Determine the (X, Y) coordinate at the center of the cell enclosing the given text.  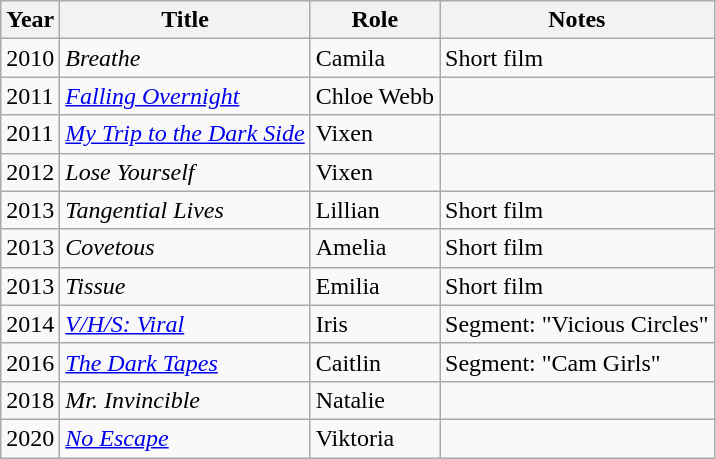
Role (374, 20)
2018 (30, 400)
2012 (30, 172)
Segment: "Cam Girls" (578, 362)
Emilia (374, 286)
Iris (374, 324)
Chloe Webb (374, 96)
The Dark Tapes (185, 362)
Notes (578, 20)
Title (185, 20)
Mr. Invincible (185, 400)
Breathe (185, 58)
Lillian (374, 210)
Caitlin (374, 362)
Covetous (185, 248)
2016 (30, 362)
My Trip to the Dark Side (185, 134)
Natalie (374, 400)
No Escape (185, 438)
Segment: "Vicious Circles" (578, 324)
2014 (30, 324)
V/H/S: Viral (185, 324)
Viktoria (374, 438)
Camila (374, 58)
Falling Overnight (185, 96)
Lose Yourself (185, 172)
Tangential Lives (185, 210)
2020 (30, 438)
Amelia (374, 248)
Tissue (185, 286)
Year (30, 20)
2010 (30, 58)
